Return the (x, y) coordinate for the center point of the cell that contains the specified text.  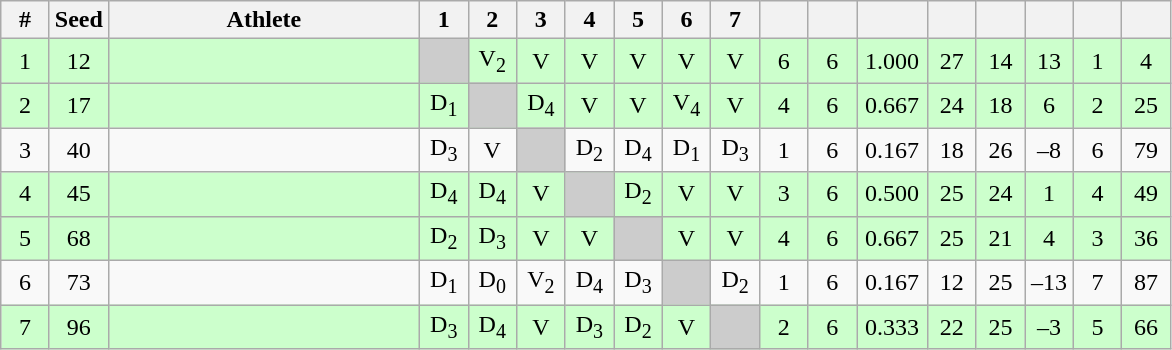
26 (1000, 150)
49 (1146, 194)
22 (952, 327)
40 (78, 150)
96 (78, 327)
–13 (1050, 283)
68 (78, 238)
87 (1146, 283)
0.333 (892, 327)
14 (1000, 61)
21 (1000, 238)
13 (1050, 61)
1.000 (892, 61)
–8 (1050, 150)
D0 (492, 283)
Seed (78, 20)
–3 (1050, 327)
79 (1146, 150)
0.500 (892, 194)
66 (1146, 327)
36 (1146, 238)
27 (952, 61)
17 (78, 105)
45 (78, 194)
# (26, 20)
Athlete (264, 20)
V4 (686, 105)
73 (78, 283)
